Provide the (X, Y) coordinate of the cell's center where the given text is located.  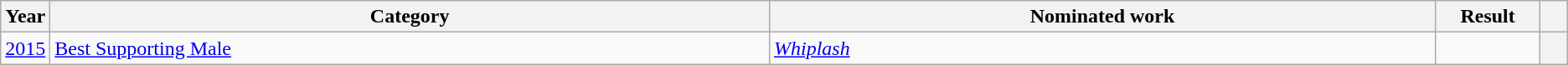
2015 (25, 48)
Whiplash (1102, 48)
Result (1488, 17)
Nominated work (1102, 17)
Year (25, 17)
Category (410, 17)
Best Supporting Male (410, 48)
